Locate the cell with the specified text and output its (X, Y) center coordinate. 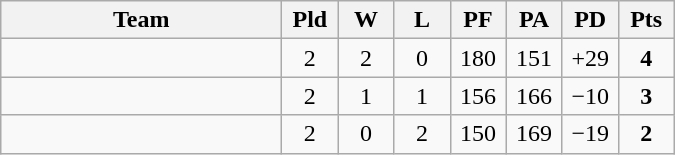
+29 (590, 58)
180 (478, 58)
3 (646, 96)
156 (478, 96)
−10 (590, 96)
151 (534, 58)
Pld (310, 20)
W (366, 20)
150 (478, 134)
4 (646, 58)
Pts (646, 20)
−19 (590, 134)
169 (534, 134)
L (422, 20)
PD (590, 20)
166 (534, 96)
PA (534, 20)
Team (142, 20)
PF (478, 20)
